From the cell containing the given text, extract its center point as (x, y) coordinate. 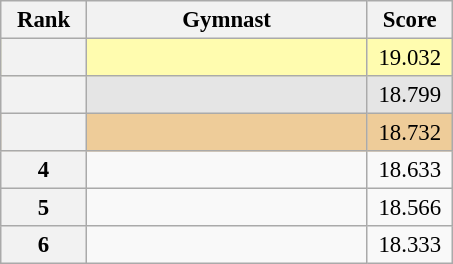
5 (44, 208)
4 (44, 170)
18.333 (410, 245)
Gymnast (226, 20)
18.633 (410, 170)
19.032 (410, 58)
6 (44, 245)
18.732 (410, 133)
18.799 (410, 95)
Rank (44, 20)
Score (410, 20)
18.566 (410, 208)
